Identify which cell holds the provided text, then report its [x, y] central coordinate. 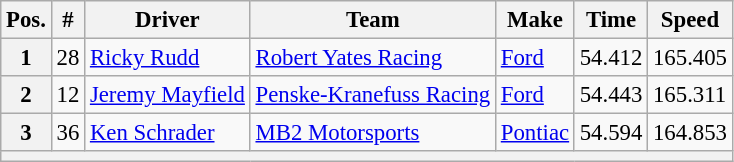
54.443 [610, 95]
Ricky Rudd [168, 58]
165.405 [690, 58]
164.853 [690, 133]
54.594 [610, 133]
MB2 Motorsports [372, 133]
Speed [690, 20]
Make [534, 20]
54.412 [610, 58]
1 [26, 58]
36 [68, 133]
Driver [168, 20]
165.311 [690, 95]
Team [372, 20]
12 [68, 95]
2 [26, 95]
Ken Schrader [168, 133]
# [68, 20]
Robert Yates Racing [372, 58]
Time [610, 20]
Pontiac [534, 133]
3 [26, 133]
Pos. [26, 20]
Penske-Kranefuss Racing [372, 95]
Jeremy Mayfield [168, 95]
28 [68, 58]
